Return the (X, Y) coordinate for the center point of the cell that contains the specified text.  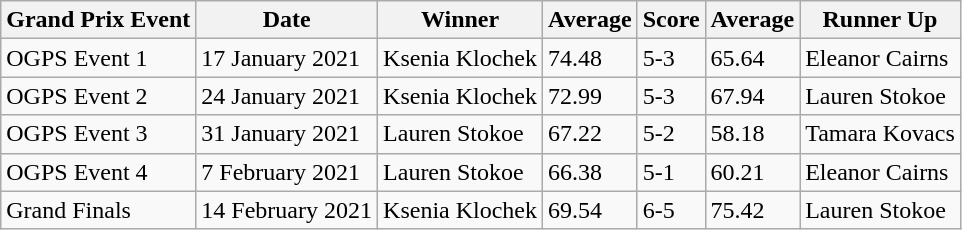
OGPS Event 1 (98, 58)
74.48 (590, 58)
14 February 2021 (287, 210)
17 January 2021 (287, 58)
69.54 (590, 210)
60.21 (752, 172)
5-1 (671, 172)
65.64 (752, 58)
Date (287, 20)
Grand Finals (98, 210)
72.99 (590, 96)
5-2 (671, 134)
Tamara Kovacs (880, 134)
58.18 (752, 134)
OGPS Event 4 (98, 172)
Winner (460, 20)
66.38 (590, 172)
7 February 2021 (287, 172)
Runner Up (880, 20)
67.22 (590, 134)
OGPS Event 3 (98, 134)
31 January 2021 (287, 134)
Score (671, 20)
6-5 (671, 210)
67.94 (752, 96)
OGPS Event 2 (98, 96)
75.42 (752, 210)
Grand Prix Event (98, 20)
24 January 2021 (287, 96)
